Return the (x, y) coordinate for the center point of the cell that contains the specified text.  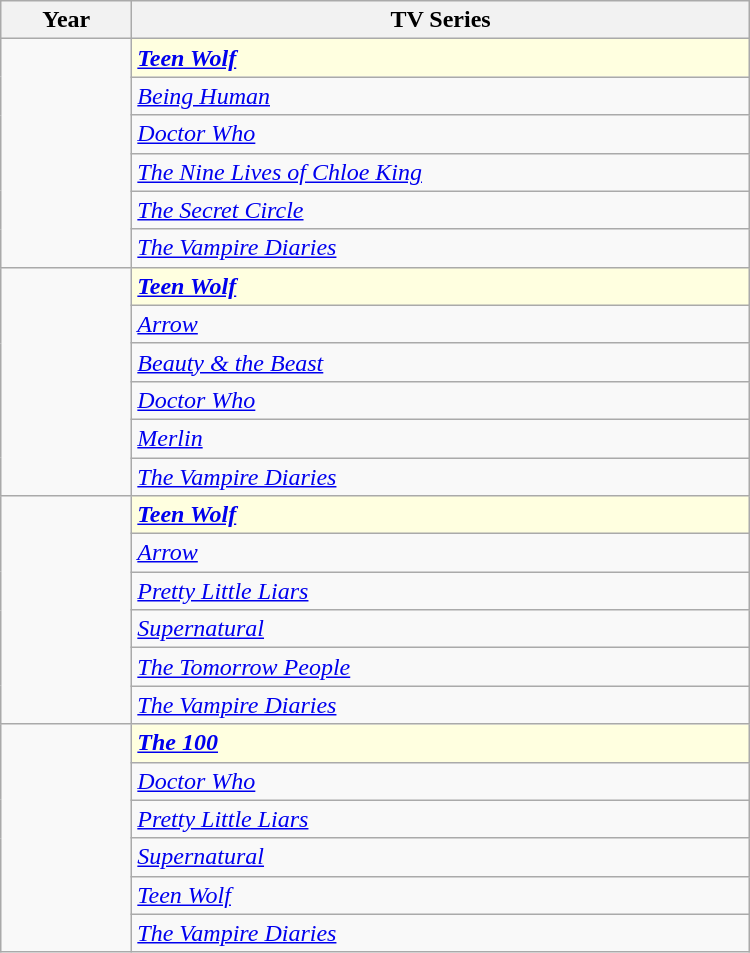
The Tomorrow People (440, 667)
Year (66, 20)
The Nine Lives of Chloe King (440, 172)
TV Series (440, 20)
The Secret Circle (440, 210)
Merlin (440, 438)
Being Human (440, 96)
Beauty & the Beast (440, 362)
The 100 (440, 743)
